From the cell containing the given text, extract its center point as [X, Y] coordinate. 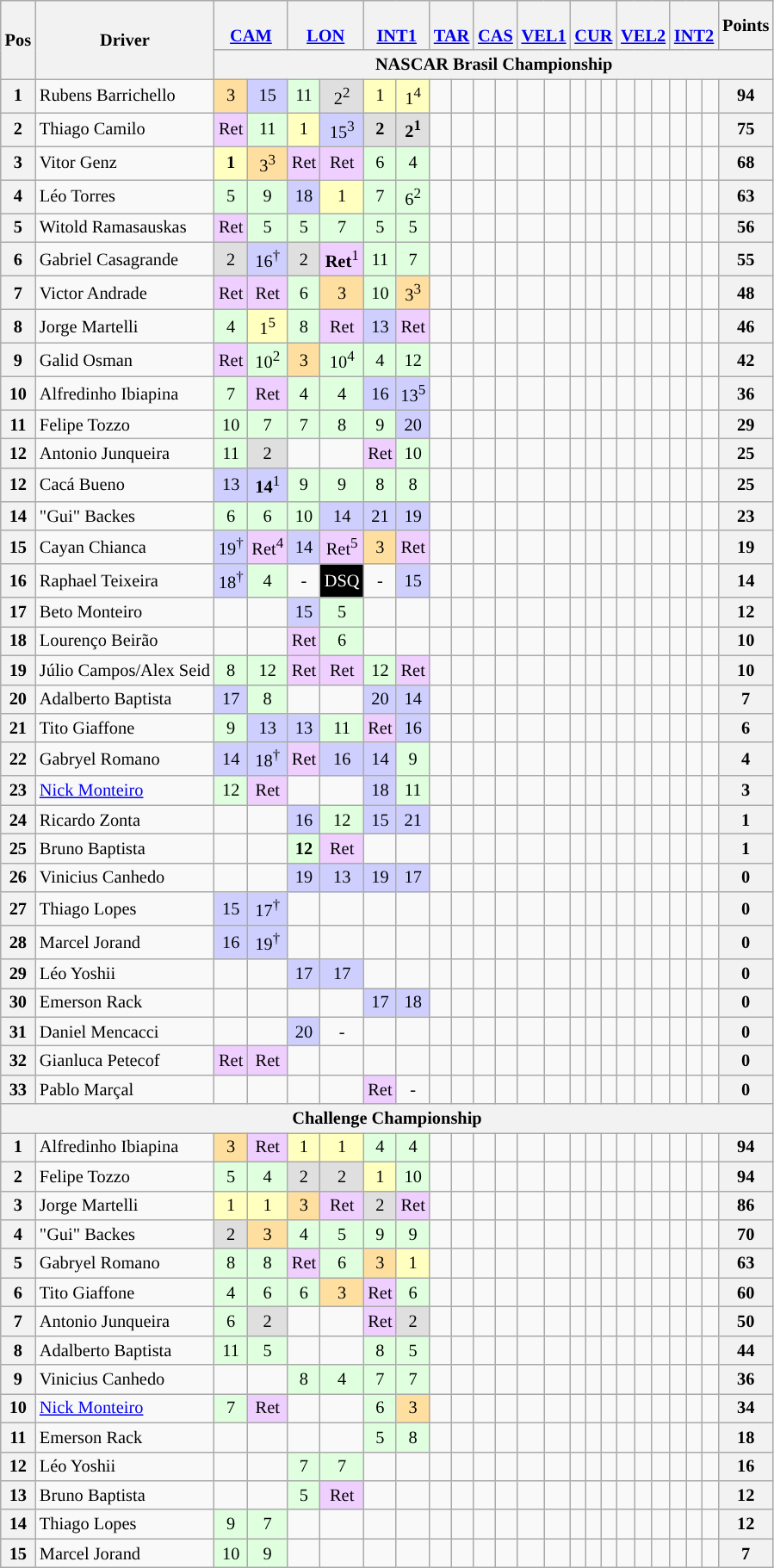
LON [325, 25]
26 [18, 877]
Léo Torres [125, 196]
44 [746, 1350]
Pablo Marçal [125, 1089]
60 [746, 1292]
Rubens Barrichello [125, 96]
Vitor Genz [125, 164]
Gabriel Casagrande [125, 258]
62 [413, 196]
Raphael Teixeira [125, 580]
102 [267, 360]
135 [413, 393]
NASCAR Brasil Championship [494, 65]
31 [18, 1032]
48 [746, 293]
Ret1 [342, 258]
CUR [593, 25]
Júlio Campos/Alex Seid [125, 670]
17† [267, 909]
70 [746, 1234]
Driver [125, 40]
42 [746, 360]
32 [18, 1060]
Cayan Chianca [125, 548]
Victor Andrade [125, 293]
Pos [18, 40]
Beto Monteiro [125, 612]
Lourenço Beirão [125, 641]
Challenge Championship [387, 1119]
Ret4 [267, 548]
VEL2 [643, 25]
141 [267, 484]
Points [746, 25]
VEL1 [544, 25]
Gianluca Petecof [125, 1060]
CAM [251, 25]
104 [342, 360]
Galid Osman [125, 360]
Thiago Camilo [125, 129]
INT2 [694, 25]
Ret5 [342, 548]
INT1 [396, 25]
CAS [495, 25]
68 [746, 164]
24 [18, 820]
Ricardo Zonta [125, 820]
34 [746, 1408]
Cacá Bueno [125, 484]
16† [267, 258]
28 [18, 942]
30 [18, 1002]
DSQ [342, 580]
86 [746, 1205]
50 [746, 1321]
56 [746, 227]
153 [342, 129]
75 [746, 129]
46 [746, 325]
TAR [451, 25]
Daniel Mencacci [125, 1032]
27 [18, 909]
55 [746, 258]
Witold Ramasauskas [125, 227]
